Provide the [x, y] coordinate of the cell's center where the given text is located.  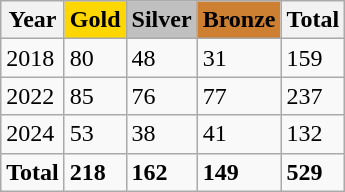
80 [95, 58]
76 [162, 96]
218 [95, 172]
132 [313, 134]
Year [33, 20]
Bronze [239, 20]
85 [95, 96]
53 [95, 134]
41 [239, 134]
149 [239, 172]
2018 [33, 58]
Gold [95, 20]
48 [162, 58]
2024 [33, 134]
Silver [162, 20]
2022 [33, 96]
38 [162, 134]
31 [239, 58]
162 [162, 172]
159 [313, 58]
529 [313, 172]
237 [313, 96]
77 [239, 96]
